Locate the cell with the specified text and output its (x, y) center coordinate. 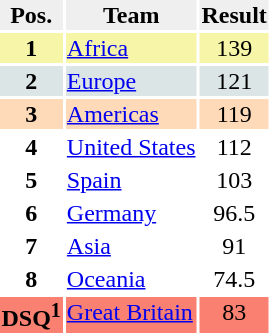
8 (31, 279)
Americas (131, 114)
United States (131, 147)
112 (234, 147)
119 (234, 114)
96.5 (234, 213)
Spain (131, 180)
74.5 (234, 279)
Germany (131, 213)
4 (31, 147)
Africa (131, 48)
1 (31, 48)
Europe (131, 81)
Pos. (31, 15)
Great Britain (131, 315)
121 (234, 81)
91 (234, 246)
103 (234, 180)
Oceania (131, 279)
2 (31, 81)
Team (131, 15)
139 (234, 48)
5 (31, 180)
83 (234, 315)
Result (234, 15)
Asia (131, 246)
6 (31, 213)
7 (31, 246)
3 (31, 114)
DSQ1 (31, 315)
